From the cell containing the given text, extract its center point as (x, y) coordinate. 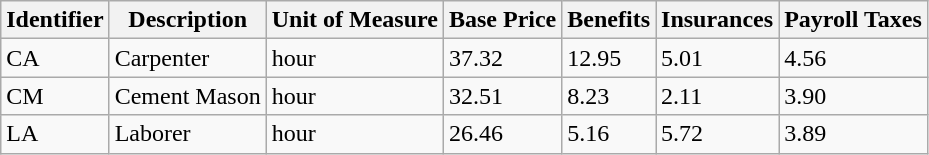
Description (188, 20)
3.90 (854, 96)
32.51 (502, 96)
Carpenter (188, 58)
Laborer (188, 134)
Insurances (718, 20)
5.72 (718, 134)
CA (55, 58)
2.11 (718, 96)
8.23 (609, 96)
3.89 (854, 134)
Identifier (55, 20)
CM (55, 96)
LA (55, 134)
Unit of Measure (354, 20)
4.56 (854, 58)
26.46 (502, 134)
5.01 (718, 58)
Base Price (502, 20)
12.95 (609, 58)
Payroll Taxes (854, 20)
37.32 (502, 58)
5.16 (609, 134)
Benefits (609, 20)
Cement Mason (188, 96)
